Capture the cell that displays the provided text and extract its [x, y] central coordinate. 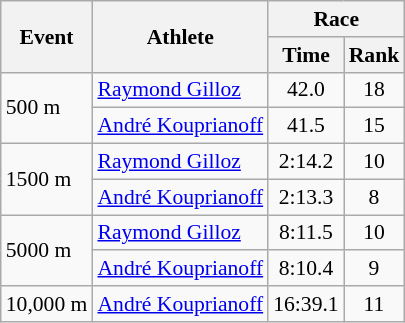
41.5 [306, 126]
10,000 m [47, 304]
Race [336, 19]
8:11.5 [306, 233]
Time [306, 55]
42.0 [306, 90]
Event [47, 36]
16:39.1 [306, 304]
500 m [47, 108]
Rank [374, 55]
2:13.3 [306, 197]
11 [374, 304]
8 [374, 197]
15 [374, 126]
18 [374, 90]
1500 m [47, 180]
8:10.4 [306, 269]
Athlete [180, 36]
9 [374, 269]
5000 m [47, 250]
2:14.2 [306, 162]
